Pinpoint the cell where the given text exists, returning its [x, y] midpoint coordinate. 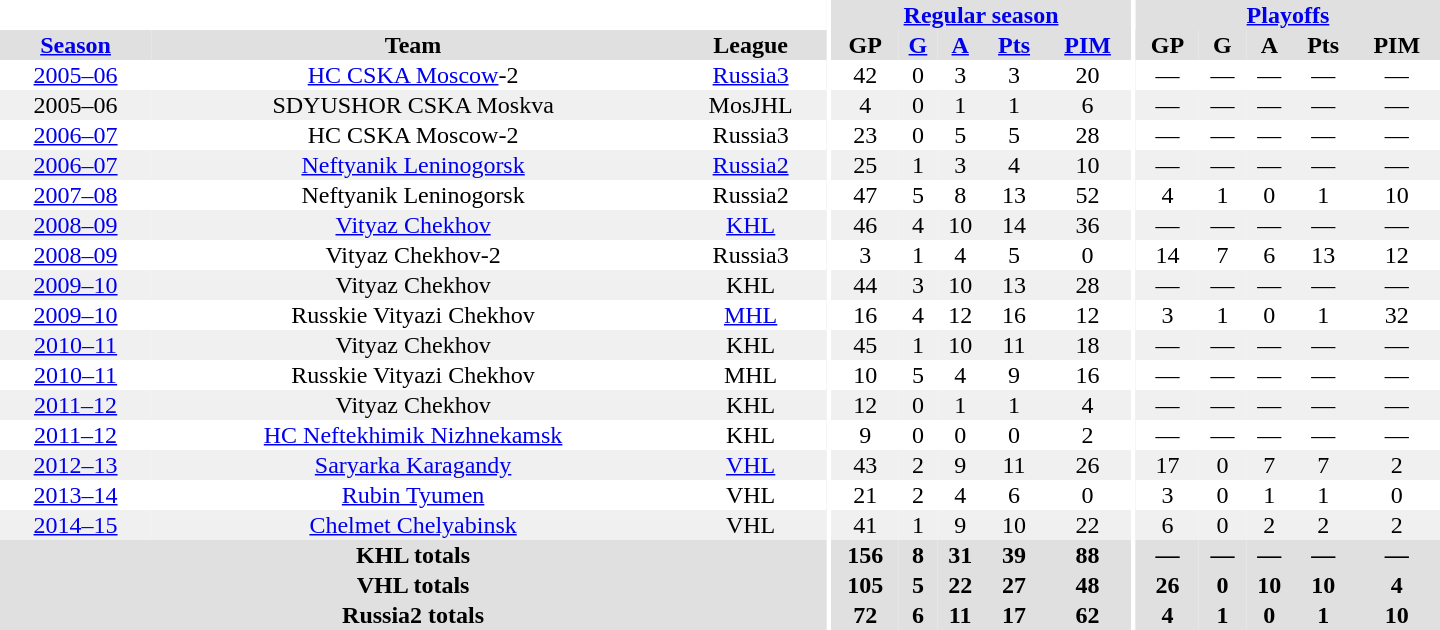
Regular season [980, 15]
SDYUSHOR CSKA Moskva [413, 105]
2014–15 [76, 525]
52 [1087, 195]
44 [865, 285]
Rubin Tyumen [413, 495]
45 [865, 345]
2013–14 [76, 495]
23 [865, 135]
36 [1087, 225]
Chelmet Chelyabinsk [413, 525]
Playoffs [1288, 15]
27 [1014, 585]
VHL totals [413, 585]
2007–08 [76, 195]
Season [76, 45]
18 [1087, 345]
KHL totals [413, 555]
41 [865, 525]
HC Neftekhimik Nizhnekamsk [413, 435]
43 [865, 465]
MosJHL [750, 105]
156 [865, 555]
League [750, 45]
72 [865, 615]
Saryarka Karagandy [413, 465]
48 [1087, 585]
31 [960, 555]
Vityaz Chekhov-2 [413, 255]
20 [1087, 75]
88 [1087, 555]
42 [865, 75]
32 [1397, 315]
47 [865, 195]
Team [413, 45]
105 [865, 585]
25 [865, 165]
Russia2 totals [413, 615]
62 [1087, 615]
39 [1014, 555]
2012–13 [76, 465]
21 [865, 495]
46 [865, 225]
